Output the [x, y] coordinate of the center of the cell containing the given text.  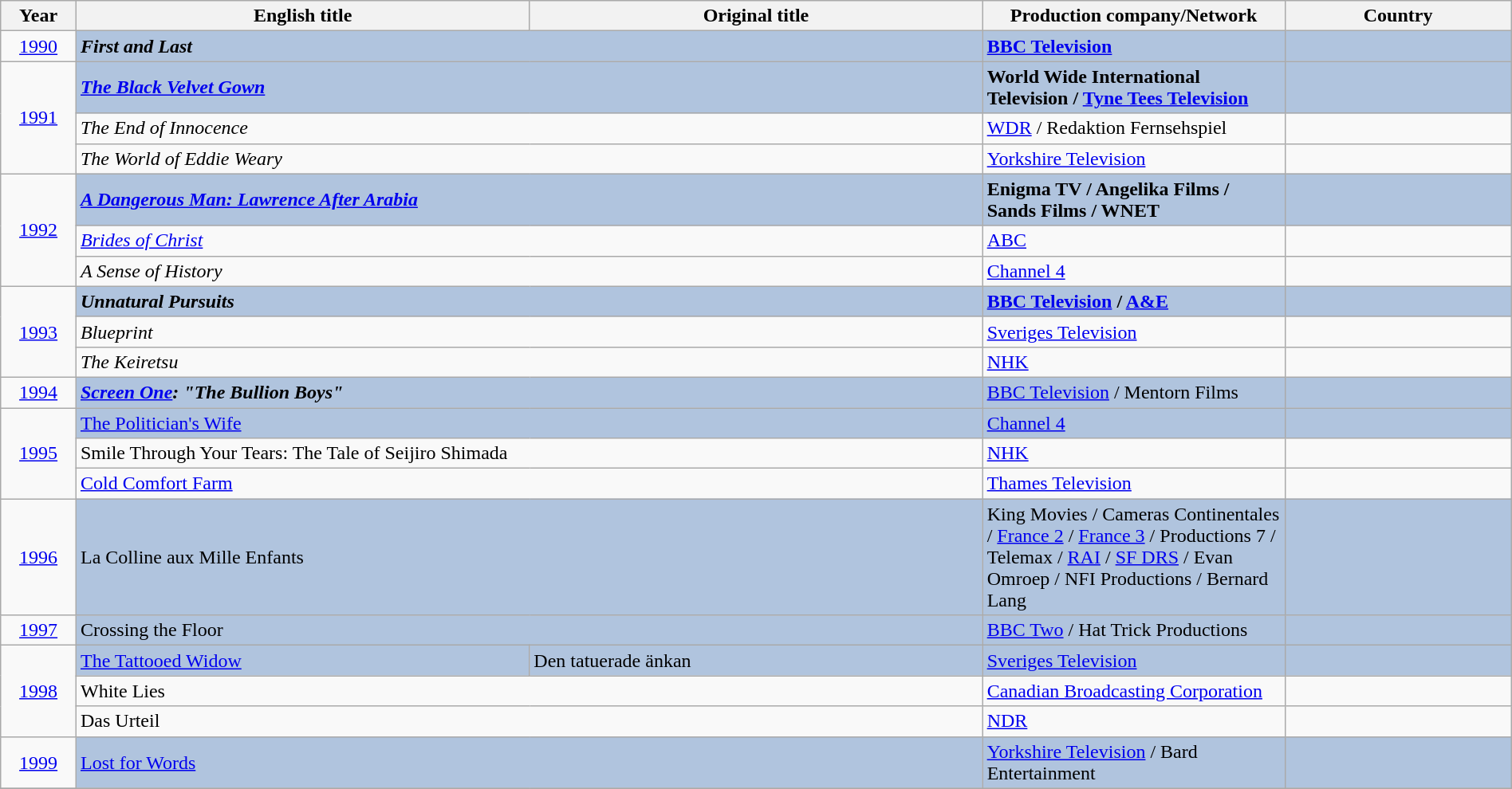
1998 [38, 691]
Brides of Christ [530, 241]
A Sense of History [530, 271]
Original title [756, 16]
BBC Two / Hat Trick Productions [1134, 630]
Yorkshire Television [1134, 159]
English title [302, 16]
Screen One: "The Bullion Boys" [530, 392]
Crossing the Floor [530, 630]
Den tatuerade änkan [756, 661]
Blueprint [530, 332]
Unnatural Pursuits [530, 301]
WDR / Redaktion Fernsehspiel [1134, 128]
Yorkshire Television / Bard Entertainment [1134, 762]
NDR [1134, 721]
World Wide International Television / Tyne Tees Television [1134, 88]
Year [38, 16]
Country [1398, 16]
Das Urteil [530, 721]
BBC Television / A&E [1134, 301]
A Dangerous Man: Lawrence After Arabia [530, 199]
Canadian Broadcasting Corporation [1134, 691]
1996 [38, 557]
Smile Through Your Tears: The Tale of Seijiro Shimada [530, 453]
ABC [1134, 241]
The Keiretsu [530, 362]
1990 [38, 46]
The Tattooed Widow [302, 661]
1994 [38, 392]
White Lies [530, 691]
1992 [38, 230]
Lost for Words [530, 762]
Enigma TV / Angelika Films / Sands Films / WNET [1134, 199]
The Politician's Wife [530, 423]
BBC Television / Mentorn Films [1134, 392]
Cold Comfort Farm [530, 484]
Production company/Network [1134, 16]
The World of Eddie Weary [530, 159]
BBC Television [1134, 46]
La Colline aux Mille Enfants [530, 557]
The End of Innocence [530, 128]
1993 [38, 332]
1997 [38, 630]
King Movies / Cameras Continentales / France 2 / France 3 / Productions 7 / Telemax / RAI / SF DRS / Evan Omroep / NFI Productions / Bernard Lang [1134, 557]
1995 [38, 453]
1991 [38, 118]
1999 [38, 762]
The Black Velvet Gown [530, 88]
Thames Television [1134, 484]
First and Last [530, 46]
